Provide the (x, y) coordinate of the cell's center where the given text is located.  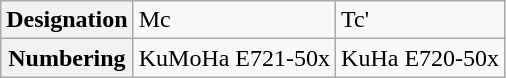
KuMoHa E721-50x (234, 58)
Tc' (420, 20)
Designation (67, 20)
KuHa E720-50x (420, 58)
Mc (234, 20)
Numbering (67, 58)
